Output the (x, y) coordinate of the center of the cell containing the given text.  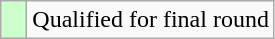
Qualified for final round (151, 20)
